Extract the (X, Y) coordinate from the center of the cell holding the provided text.  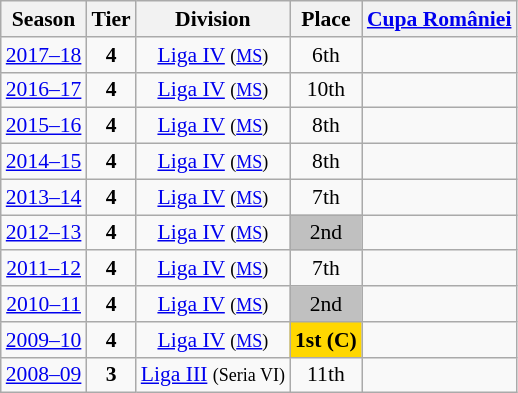
Liga III (Seria VI) (213, 375)
Tier (110, 19)
Cupa României (440, 19)
Division (213, 19)
2010–11 (44, 304)
2012–13 (44, 233)
2013–14 (44, 197)
2016–17 (44, 90)
2009–10 (44, 340)
6th (326, 55)
2017–18 (44, 55)
1st (C) (326, 340)
3 (110, 375)
2011–12 (44, 269)
11th (326, 375)
2014–15 (44, 162)
2008–09 (44, 375)
Season (44, 19)
2015–16 (44, 126)
10th (326, 90)
Place (326, 19)
